Identify which cell holds the provided text, then report its [X, Y] central coordinate. 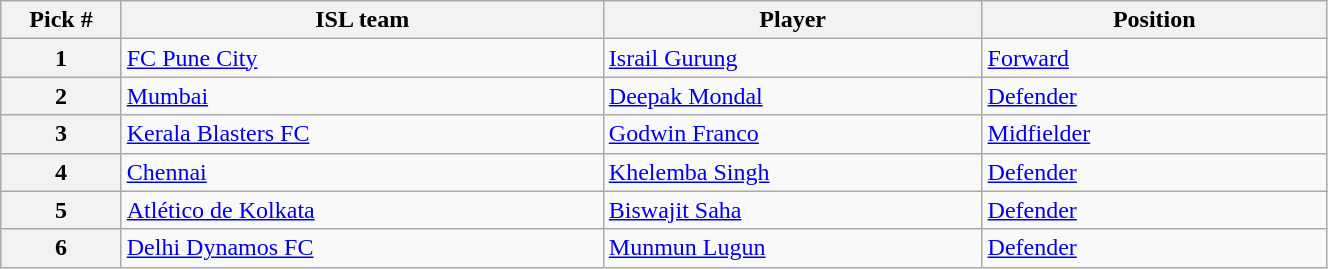
Khelemba Singh [792, 172]
ISL team [362, 20]
5 [61, 210]
Kerala Blasters FC [362, 134]
Mumbai [362, 96]
Munmun Lugun [792, 248]
Forward [1154, 58]
Godwin Franco [792, 134]
Biswajit Saha [792, 210]
3 [61, 134]
FC Pune City [362, 58]
Pick # [61, 20]
2 [61, 96]
Player [792, 20]
Israil Gurung [792, 58]
4 [61, 172]
Midfielder [1154, 134]
Deepak Mondal [792, 96]
Delhi Dynamos FC [362, 248]
Atlético de Kolkata [362, 210]
6 [61, 248]
1 [61, 58]
Position [1154, 20]
Chennai [362, 172]
